From the cell containing the given text, extract its center point as [X, Y] coordinate. 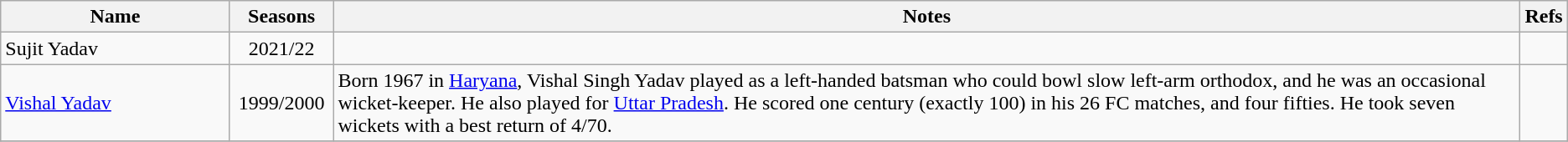
Seasons [281, 17]
Name [116, 17]
Refs [1544, 17]
Vishal Yadav [116, 103]
Notes [926, 17]
Sujit Yadav [116, 48]
1999/2000 [281, 103]
2021/22 [281, 48]
